Determine the (X, Y) coordinate at the center of the cell enclosing the given text.  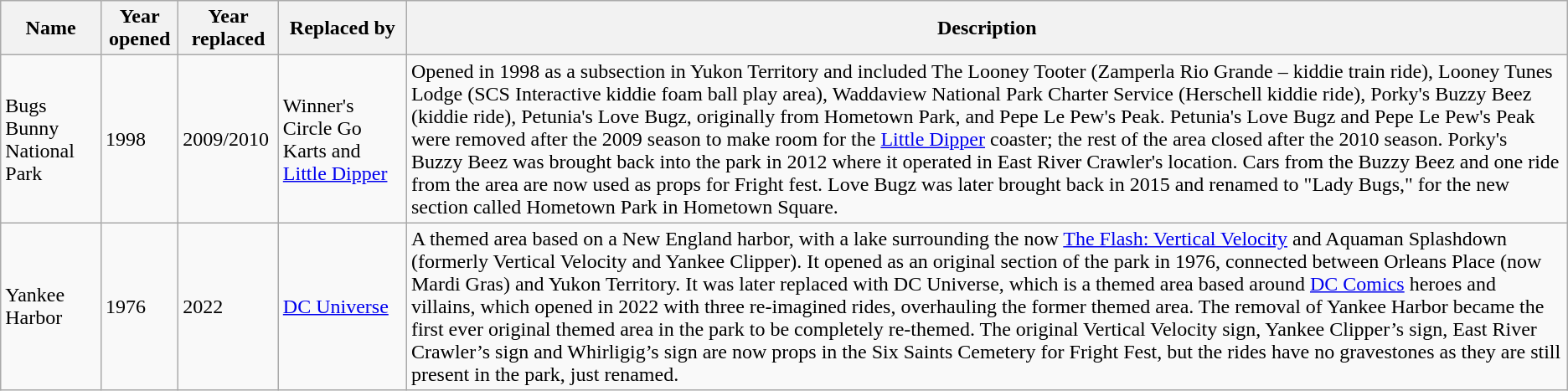
2022 (228, 306)
Yankee Harbor (51, 306)
Winner's Circle Go Karts and Little Dipper (342, 139)
Name (51, 28)
Replaced by (342, 28)
Description (987, 28)
Bugs Bunny National Park (51, 139)
DC Universe (342, 306)
Year opened (139, 28)
1976 (139, 306)
Year replaced (228, 28)
2009/2010 (228, 139)
1998 (139, 139)
